Output the [x, y] coordinate of the center of the cell containing the given text.  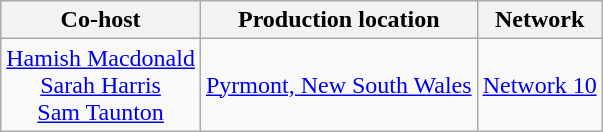
Network 10 [540, 85]
Hamish MacdonaldSarah HarrisSam Taunton [101, 85]
Pyrmont, New South Wales [338, 85]
Network [540, 20]
Co-host [101, 20]
Production location [338, 20]
